From the cell containing the given text, extract its center point as (x, y) coordinate. 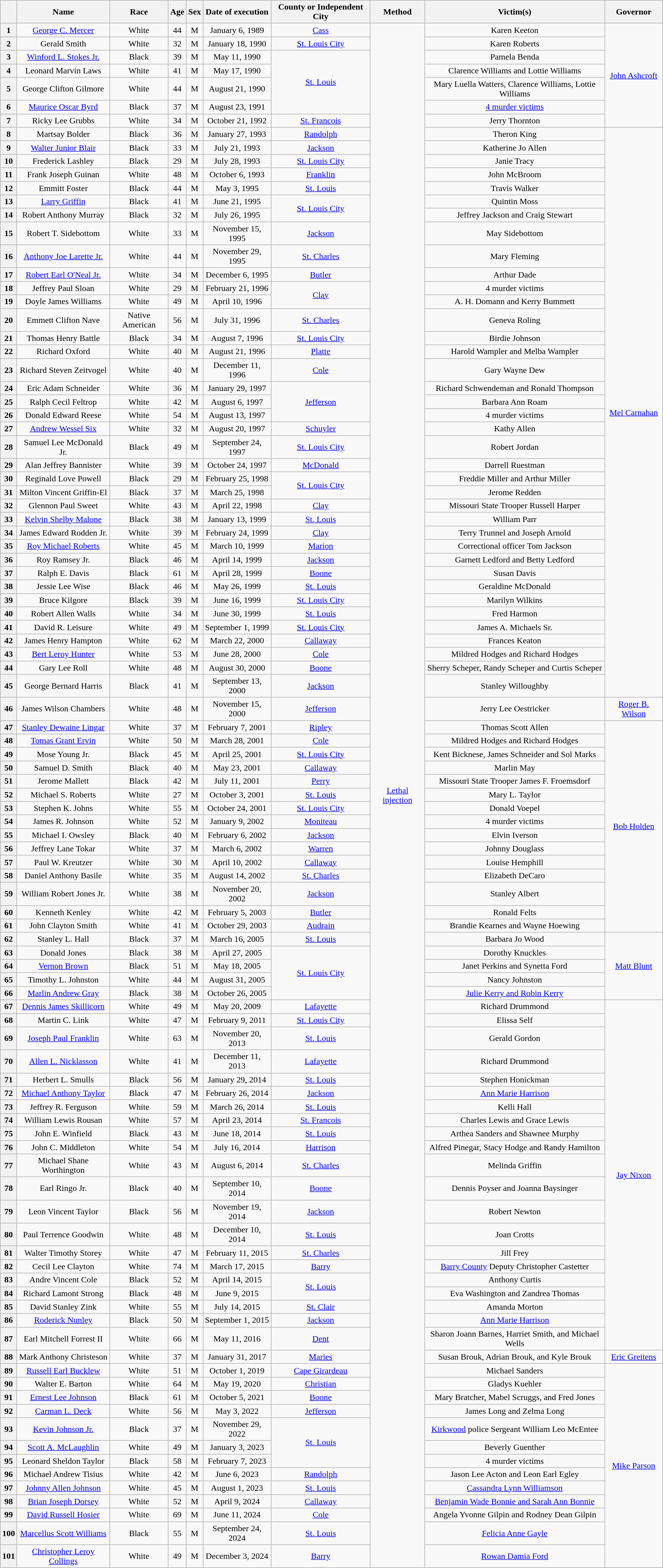
August 21, 1996 (237, 352)
October 21, 1992 (237, 121)
Barry County Deputy Christopher Castetter (515, 1266)
Kathy Allen (515, 429)
March 28, 2001 (237, 741)
David Stanley Zink (63, 1307)
James R. Johnson (63, 822)
Reginald Love Powell (63, 479)
100 (8, 1533)
99 (8, 1515)
Milton Vincent Griffin-El (63, 492)
January 29, 1997 (237, 388)
November 29, 1995 (237, 257)
October 1, 2019 (237, 1370)
2 (8, 44)
Governor (634, 12)
21 (8, 338)
Jerome Mallett (63, 781)
Name (63, 12)
June 9, 2015 (237, 1293)
August 21, 1990 (237, 89)
80 (8, 1235)
Travis Walker (515, 188)
7 (8, 121)
St. Clair (321, 1307)
May 23, 2001 (237, 768)
Robert T. Sidebottom (63, 233)
Kevin Johnson Jr. (63, 1429)
May 11, 1990 (237, 57)
Thomas Henry Battle (63, 338)
91 (8, 1397)
Michael Sanders (515, 1370)
Walter E. Barton (63, 1384)
1 (8, 30)
Marion (321, 546)
Andre Vincent Cole (63, 1280)
Pamela Benda (515, 57)
Jeffrey R. Ferguson (63, 1107)
26 (8, 415)
County or Independent City (321, 12)
Stanley Dewaine Lingar (63, 727)
25 (8, 402)
Mary Fleming (515, 257)
September 1, 2015 (237, 1320)
April 10, 1996 (237, 302)
Freddie Miller and Arthur Miller (515, 479)
October 29, 2003 (237, 926)
March 17, 2015 (237, 1266)
Janet Perkins and Synetta Ford (515, 966)
Leon Vincent Taylor (63, 1211)
23 (8, 370)
Jessie Lee Wise (63, 587)
Marilyn Wilkins (515, 600)
Bruce Kilgore (63, 600)
Leonard Sheldon Taylor (63, 1461)
Audrain (321, 926)
Johnny Douglass (515, 849)
July 26, 1995 (237, 215)
101 (8, 1556)
December 6, 1995 (237, 275)
Stanley Willoughby (515, 686)
July 21, 1993 (237, 147)
Schuyler (321, 429)
67 (8, 1007)
Stephen K. Johns (63, 808)
Karen Keeton (515, 30)
July 11, 2001 (237, 781)
September 24, 2024 (237, 1533)
19 (8, 302)
February 11, 2015 (237, 1253)
June 28, 2000 (237, 654)
Daniel Anthony Basile (63, 875)
Karen Roberts (515, 44)
Bob Holden (634, 827)
Donald Voepel (515, 808)
William Lewis Rousan (63, 1120)
Scott A. McLaughlin (63, 1447)
September 1, 1999 (237, 627)
5 (8, 89)
May 3, 1995 (237, 188)
Robert Allen Walls (63, 614)
March 22, 2000 (237, 640)
Birdie Johnson (515, 338)
April 27, 2005 (237, 953)
83 (8, 1280)
May 20, 2009 (237, 1007)
Melinda Griffin (515, 1165)
December 11, 2013 (237, 1061)
Susan Davis (515, 573)
Date of execution (237, 12)
Janie Tracy (515, 161)
March 10, 1999 (237, 546)
Frances Keaton (515, 640)
Cecil Lee Clayton (63, 1266)
February 7, 2023 (237, 1461)
October 3, 2001 (237, 795)
Walter Timothy Storey (63, 1253)
January 3, 2023 (237, 1447)
71 (8, 1080)
Alfred Pinegar, Stacy Hodge and Randy Hamilton (515, 1147)
George C. Mercer (63, 30)
July 16, 2014 (237, 1147)
Victim(s) (515, 12)
Mary L. Taylor (515, 795)
William Parr (515, 519)
9 (8, 147)
Michael S. Roberts (63, 795)
Allen L. Nicklasson (63, 1061)
Mike Parson (634, 1466)
12 (8, 188)
95 (8, 1461)
Harrison (321, 1147)
Julie Kerry and Robin Kerry (515, 993)
Fred Harmon (515, 614)
Vernon Brown (63, 966)
Kelli Hall (515, 1107)
Roderick Nunley (63, 1320)
Stanley L. Hall (63, 939)
Richard Schwendeman and Ronald Thompson (515, 388)
Method (397, 12)
John C. Middleton (63, 1147)
April 14, 2015 (237, 1280)
Perry (321, 781)
28 (8, 447)
Dennis Poyser and Joanna Baysinger (515, 1189)
Correctional officer Tom Jackson (515, 546)
March 26, 2014 (237, 1107)
February 26, 2014 (237, 1093)
73 (8, 1107)
David R. Leisure (63, 627)
November 15, 1995 (237, 233)
John McBroom (515, 174)
Doyle James Williams (63, 302)
31 (8, 492)
Kelvin Shelby Malone (63, 519)
November 15, 2000 (237, 709)
August 7, 1996 (237, 338)
February 25, 1998 (237, 479)
Native American (139, 320)
72 (8, 1093)
James Henry Hampton (63, 640)
July 14, 2015 (237, 1307)
Susan Brouk, Adrian Brouk, and Kyle Brouk (515, 1357)
79 (8, 1211)
October 26, 2005 (237, 993)
Terry Trunnel and Joseph Arnold (515, 533)
Quintin Moss (515, 202)
13 (8, 202)
16 (8, 257)
October 6, 1993 (237, 174)
Mose Young Jr. (63, 754)
Robert Earl O'Neal Jr. (63, 275)
Christian (321, 1384)
November 29, 2022 (237, 1429)
February 7, 2001 (237, 727)
22 (8, 352)
June 18, 2014 (237, 1133)
Jerry Thornton (515, 121)
Geneva Roling (515, 320)
Jeffrey Paul Sloan (63, 288)
John Ashcroft (634, 75)
Louise Hemphill (515, 862)
17 (8, 275)
Race (139, 12)
Johnny Allen Johnson (63, 1488)
Earl Mitchell Forrest II (63, 1338)
11 (8, 174)
Roy Ramsey Jr. (63, 560)
93 (8, 1429)
Eric Greitens (634, 1357)
Herbert L. Smulls (63, 1080)
Ernest Lee Johnson (63, 1397)
Moniteau (321, 822)
Ralph Cecil Feltrop (63, 402)
David Russell Hosier (63, 1515)
98 (8, 1501)
Earl Ringo Jr. (63, 1189)
April 25, 2001 (237, 754)
Michael I. Owsley (63, 835)
Gary Lee Roll (63, 667)
February 9, 2011 (237, 1020)
Missouri State Trooper Russell Harper (515, 506)
Theron King (515, 134)
8 (8, 134)
Kirkwood police Sergeant William Leo McEntee (515, 1429)
Donald Edward Reese (63, 415)
Frederick Lashley (63, 161)
Sherry Scheper, Randy Scheper and Curtis Scheper (515, 667)
81 (8, 1253)
April 23, 2014 (237, 1120)
Anthony Curtis (515, 1280)
April 9, 2024 (237, 1501)
Paul Terrence Goodwin (63, 1235)
May 26, 1999 (237, 587)
Robert Newton (515, 1211)
Robert Jordan (515, 447)
Joan Crotts (515, 1235)
April 14, 1999 (237, 560)
Martsay Bolder (63, 134)
December 11, 1996 (237, 370)
January 6, 1989 (237, 30)
August 30, 2000 (237, 667)
Jerome Redden (515, 492)
July 31, 1996 (237, 320)
Emmett Clifton Nave (63, 320)
John Clayton Smith (63, 926)
Matt Blunt (634, 966)
Robert Anthony Murray (63, 215)
Carman L. Deck (63, 1411)
Ralph E. Davis (63, 573)
June 16, 1999 (237, 600)
August 31, 2005 (237, 980)
Missouri State Trooper James F. Froemsdorf (515, 781)
4 (8, 71)
November 20, 2013 (237, 1038)
Leonard Marvin Laws (63, 71)
February 6, 2002 (237, 835)
Mel Carnahan (634, 412)
James Long and Zelma Long (515, 1411)
John E. Winfield (63, 1133)
Sex (195, 12)
Ricky Lee Grubbs (63, 121)
Elizabeth DeCaro (515, 875)
July 28, 1993 (237, 161)
Jason Lee Acton and Leon Earl Egley (515, 1474)
Michael Andrew Tisius (63, 1474)
March 6, 2002 (237, 849)
Mary Bratcher, Mabel Scruggs, and Fred Jones (515, 1397)
Arthea Sanders and Shawnee Murphy (515, 1133)
Eric Adam Schneider (63, 388)
Tomas Grant Ervin (63, 741)
86 (8, 1320)
65 (8, 980)
3 (8, 57)
Benjamin Wade Bonnie and Sarah Ann Bonnie (515, 1501)
Michael Anthony Taylor (63, 1093)
Marlin Andrew Gray (63, 993)
Glennon Paul Sweet (63, 506)
Alan Jeffrey Bannister (63, 465)
May Sidebottom (515, 233)
Clarence Williams and Lottie Williams (515, 71)
May 18, 2005 (237, 966)
Darrell Ruestman (515, 465)
Christopher Leroy Collings (63, 1556)
Ripley (321, 727)
84 (8, 1293)
Mark Anthony Christeson (63, 1357)
10 (8, 161)
McDonald (321, 465)
Cape Girardeau (321, 1370)
Felicia Anne Gayle (515, 1533)
Larry Griffin (63, 202)
Marlin May (515, 768)
October 24, 2001 (237, 808)
Ronald Felts (515, 912)
June 6, 2023 (237, 1474)
89 (8, 1370)
Gladys Kuehler (515, 1384)
Frank Joseph Guinan (63, 174)
Richard Lamont Strong (63, 1293)
85 (8, 1307)
August 13, 1997 (237, 415)
Brian Joseph Dorsey (63, 1501)
Barbara Jo Wood (515, 939)
Richard Steven Zeitvogel (63, 370)
Beverly Guenther (515, 1447)
Warren (321, 849)
Nancy Johnston (515, 980)
Maries (321, 1357)
Elissa Self (515, 1020)
Cass (321, 30)
November 20, 2002 (237, 894)
May 3, 2022 (237, 1411)
March 25, 1998 (237, 492)
Lethal injection (397, 795)
Walter Junior Blair (63, 147)
Age (177, 12)
Gary Wayne Dew (515, 370)
Garnett Ledford and Betty Ledford (515, 560)
Platte (321, 352)
William Robert Jones Jr. (63, 894)
April 22, 1998 (237, 506)
August 6, 1997 (237, 402)
April 28, 1999 (237, 573)
68 (8, 1020)
January 13, 1999 (237, 519)
October 24, 1997 (237, 465)
82 (8, 1266)
Roger B. Wilson (634, 709)
May 19, 2020 (237, 1384)
Dorothy Knuckles (515, 953)
February 5, 2003 (237, 912)
Jay Nixon (634, 1175)
Barbara Ann Roam (515, 402)
June 11, 2024 (237, 1515)
96 (8, 1474)
Rowan Damia Ford (515, 1556)
Donald Jones (63, 953)
February 21, 1996 (237, 288)
Cassandra Lynn Williamson (515, 1488)
Amanda Morton (515, 1307)
Sharon Joann Barnes, Harriet Smith, and Michael Wells (515, 1338)
Dent (321, 1338)
Kent Bicknese, James Schneider and Sol Marks (515, 754)
August 14, 2002 (237, 875)
December 3, 2024 (237, 1556)
60 (8, 912)
78 (8, 1189)
Paul W. Kreutzer (63, 862)
December 10, 2014 (237, 1235)
Mary Luella Watters, Clarence Williams, Lottie Williams (515, 89)
George Bernard Harris (63, 686)
Jeffrey Lane Tokar (63, 849)
94 (8, 1447)
Martin C. Link (63, 1020)
May 17, 1990 (237, 71)
George Clifton Gilmore (63, 89)
February 24, 1999 (237, 533)
Samuel Lee McDonald Jr. (63, 447)
Russell Earl Bucklew (63, 1370)
Marcellus Scott Williams (63, 1533)
Dennis James Skillicorn (63, 1007)
May 11, 2016 (237, 1338)
September 13, 2000 (237, 686)
April 10, 2002 (237, 862)
September 10, 2014 (237, 1189)
97 (8, 1488)
June 30, 1999 (237, 614)
Jeffrey Jackson and Craig Stewart (515, 215)
Brandie Kearnes and Wayne Hoewing (515, 926)
Harold Wampler and Melba Wampler (515, 352)
Roy Michael Roberts (63, 546)
Kenneth Kenley (63, 912)
6 (8, 107)
Stanley Albert (515, 894)
Gerald Smith (63, 44)
Jerry Lee Oestricker (515, 709)
70 (8, 1061)
August 23, 1991 (237, 107)
October 5, 2021 (237, 1397)
Joseph Paul Franklin (63, 1038)
Maurice Oscar Byrd (63, 107)
January 29, 2014 (237, 1080)
18 (8, 288)
75 (8, 1133)
August 1, 2023 (237, 1488)
Charles Lewis and Grace Lewis (515, 1120)
Eva Washington and Zandrea Thomas (515, 1293)
Michael Shane Worthington (63, 1165)
August 6, 2014 (237, 1165)
Richard Oxford (63, 352)
Emmitt Foster (63, 188)
August 20, 1997 (237, 429)
Gerald Gordon (515, 1038)
James Edward Rodden Jr. (63, 533)
Anthony Joe Larette Jr. (63, 257)
Samuel D. Smith (63, 768)
A. H. Domann and Kerry Bummett (515, 302)
15 (8, 233)
January 27, 1993 (237, 134)
77 (8, 1165)
88 (8, 1357)
90 (8, 1384)
Angela Yvonne Gilpin and Rodney Dean Gilpin (515, 1515)
Arthur Dade (515, 275)
January 18, 1990 (237, 44)
Timothy L. Johnston (63, 980)
24 (8, 388)
Winford L. Stokes Jr. (63, 57)
Elvin Iverson (515, 835)
76 (8, 1147)
James Wilson Chambers (63, 709)
20 (8, 320)
92 (8, 1411)
Bert Leroy Hunter (63, 654)
Stephen Honickman (515, 1080)
Franklin (321, 174)
June 21, 1995 (237, 202)
Jill Frey (515, 1253)
14 (8, 215)
November 19, 2014 (237, 1211)
Katherine Jo Allen (515, 147)
87 (8, 1338)
January 31, 2017 (237, 1357)
Geraldine McDonald (515, 587)
Andrew Wessel Six (63, 429)
January 9, 2002 (237, 822)
James A. Michaels Sr. (515, 627)
Thomas Scott Allen (515, 727)
September 24, 1997 (237, 447)
March 16, 2005 (237, 939)
